Find where the given text appears and provide that cell's center as [x, y] coordinate. 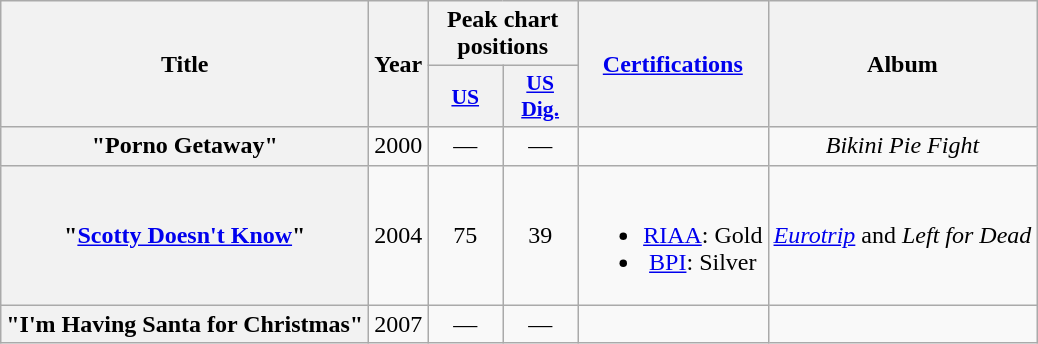
"Porno Getaway" [185, 146]
Bikini Pie Fight [902, 146]
Eurotrip and Left for Dead [902, 235]
Certifications [673, 64]
2004 [398, 235]
Year [398, 64]
Title [185, 64]
2007 [398, 324]
Peak chart positions [503, 34]
2000 [398, 146]
39 [540, 235]
75 [466, 235]
RIAA: GoldBPI: Silver [673, 235]
"Scotty Doesn't Know" [185, 235]
US [466, 96]
Album [902, 64]
USDig. [540, 96]
"I'm Having Santa for Christmas" [185, 324]
